For the text-containing cell, return its midpoint in (X, Y) coordinate format. 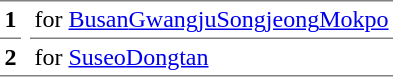
for SuseoDongtan (212, 57)
for BusanGwangjuSongjeongMokpo (212, 20)
2 (10, 57)
1 (10, 20)
